Determine the [x, y] coordinate at the center of the cell enclosing the given text.  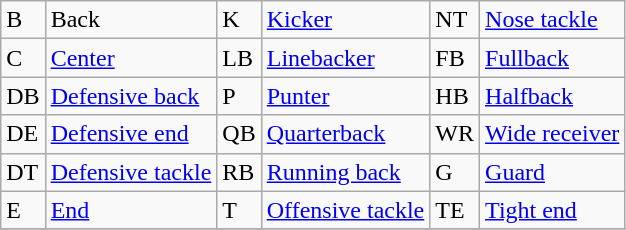
Offensive tackle [346, 210]
Halfback [552, 96]
LB [239, 58]
Kicker [346, 20]
DE [23, 134]
Defensive end [131, 134]
TE [455, 210]
Quarterback [346, 134]
T [239, 210]
P [239, 96]
DB [23, 96]
HB [455, 96]
Back [131, 20]
Defensive tackle [131, 172]
Defensive back [131, 96]
B [23, 20]
QB [239, 134]
Running back [346, 172]
E [23, 210]
RB [239, 172]
NT [455, 20]
Tight end [552, 210]
G [455, 172]
WR [455, 134]
Fullback [552, 58]
Wide receiver [552, 134]
Center [131, 58]
FB [455, 58]
End [131, 210]
Linebacker [346, 58]
Punter [346, 96]
Nose tackle [552, 20]
K [239, 20]
Guard [552, 172]
C [23, 58]
DT [23, 172]
